Capture the cell that displays the provided text and extract its [x, y] central coordinate. 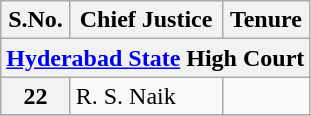
S.No. [36, 20]
R. S. Naik [146, 96]
Tenure [266, 20]
Chief Justice [146, 20]
22 [36, 96]
Hyderabad State High Court [156, 58]
